Identify which cell holds the provided text, then report its (x, y) central coordinate. 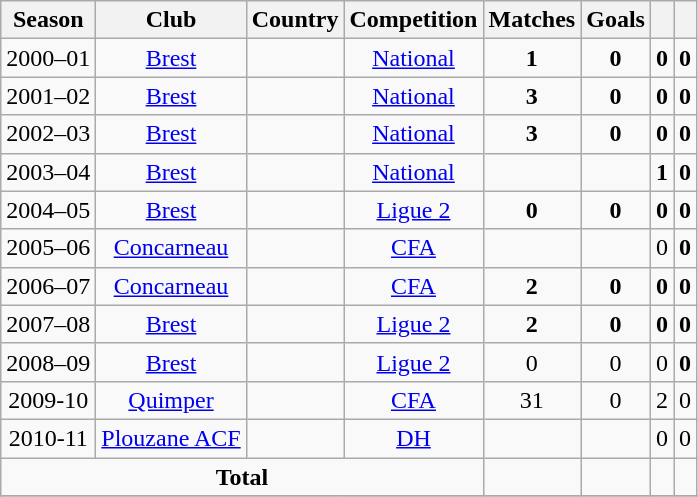
2003–04 (48, 172)
2002–03 (48, 134)
DH (414, 438)
2008–09 (48, 362)
Country (295, 20)
Club (171, 20)
31 (532, 400)
2009-10 (48, 400)
Quimper (171, 400)
2006–07 (48, 286)
Plouzane ACF (171, 438)
2004–05 (48, 210)
Matches (532, 20)
2001–02 (48, 96)
Season (48, 20)
2000–01 (48, 58)
2007–08 (48, 324)
2010-11 (48, 438)
Total (242, 477)
Competition (414, 20)
Goals (616, 20)
2005–06 (48, 248)
